Search for the cell housing the specified text and yield its [X, Y] center coordinate. 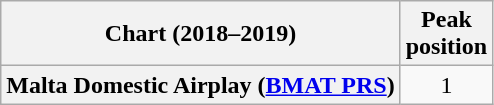
Peakposition [446, 34]
1 [446, 85]
Malta Domestic Airplay (BMAT PRS) [200, 85]
Chart (2018–2019) [200, 34]
